Return [x, y] of the center of cell containing provided text 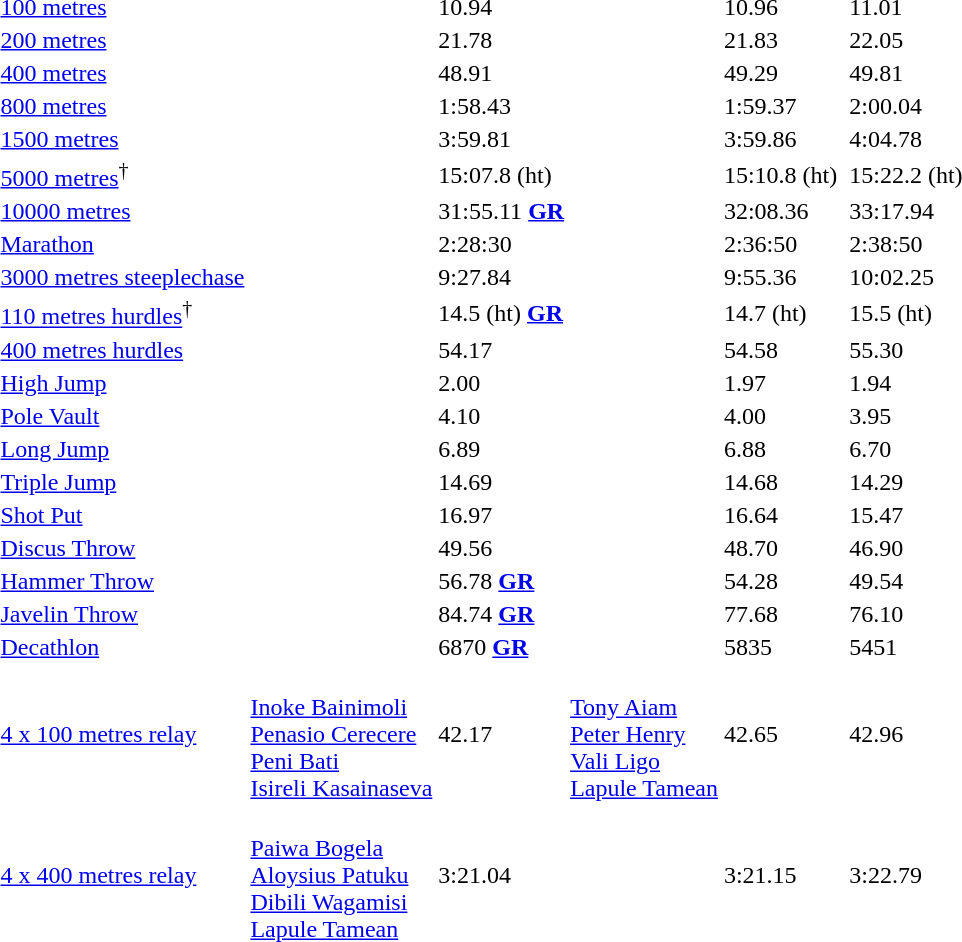
31:55.11 GR [502, 211]
54.28 [780, 581]
49.56 [502, 548]
1:58.43 [502, 106]
6.88 [780, 449]
16.64 [780, 515]
6870 GR [502, 647]
42.65 [780, 734]
15:07.8 (ht) [502, 175]
21.78 [502, 40]
2.00 [502, 383]
14.7 (ht) [780, 313]
Inoke Bainimoli Penasio Cerecere Peni Bati Isireli Kasainaseva [342, 734]
16.97 [502, 515]
3:59.86 [780, 139]
14.5 (ht) GR [502, 313]
9:27.84 [502, 277]
1:59.37 [780, 106]
4.00 [780, 416]
56.78 GR [502, 581]
54.17 [502, 350]
1.97 [780, 383]
48.70 [780, 548]
84.74 GR [502, 614]
9:55.36 [780, 277]
32:08.36 [780, 211]
Tony Aiam Peter Henry Vali Ligo Lapule Tamean [644, 734]
21.83 [780, 40]
2:36:50 [780, 244]
15:10.8 (ht) [780, 175]
4.10 [502, 416]
54.58 [780, 350]
14.69 [502, 482]
6.89 [502, 449]
14.68 [780, 482]
49.29 [780, 73]
3:59.81 [502, 139]
2:28:30 [502, 244]
5835 [780, 647]
42.17 [502, 734]
48.91 [502, 73]
77.68 [780, 614]
